Detect which cell encompasses the target text, then output its (X, Y) center coordinate. 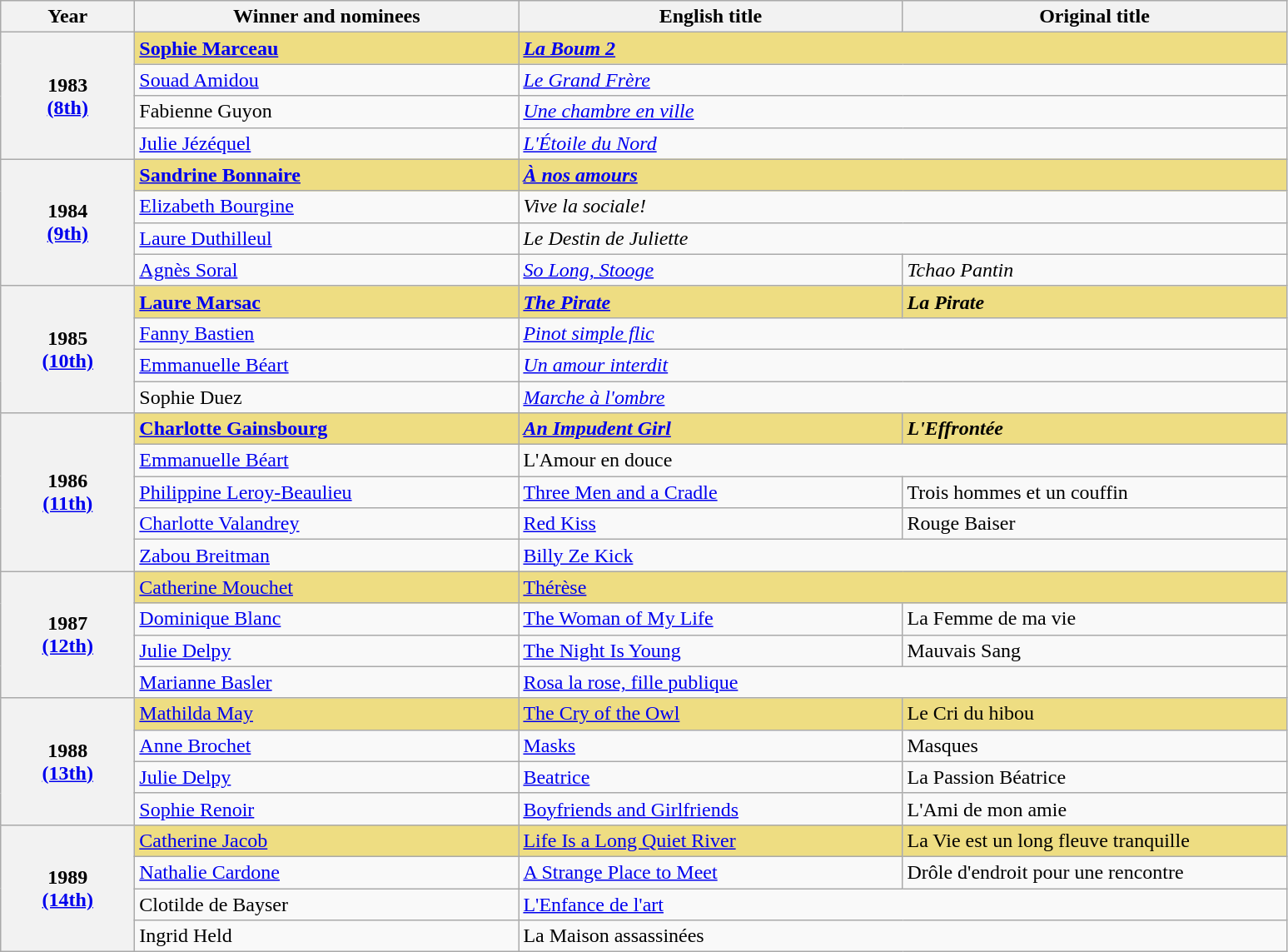
Year (68, 17)
La Boum 2 (903, 48)
Three Men and a Cradle (711, 492)
Agnès Soral (326, 270)
Dominique Blanc (326, 619)
1987(12th) (68, 635)
Masks (711, 745)
The Night Is Young (711, 650)
Zabou Breitman (326, 556)
L'Ami de mon amie (1094, 809)
Charlotte Gainsbourg (326, 429)
Catherine Mouchet (326, 587)
1985(10th) (68, 349)
L'Enfance de l'art (903, 904)
Le Grand Frère (903, 80)
Life Is a Long Quiet River (711, 840)
1984(9th) (68, 222)
Billy Ze Kick (903, 556)
Sophie Marceau (326, 48)
The Cry of the Owl (711, 714)
Laure Duthilleul (326, 238)
Ingrid Held (326, 936)
Souad Amidou (326, 80)
Mauvais Sang (1094, 650)
The Pirate (711, 302)
La Femme de ma vie (1094, 619)
Sophie Duez (326, 397)
Red Kiss (711, 524)
Drôle d'endroit pour une rencontre (1094, 872)
Anne Brochet (326, 745)
L'Effrontée (1094, 429)
Clotilde de Bayser (326, 904)
Thérèse (903, 587)
La Maison assassinées (903, 936)
Sandrine Bonnaire (326, 175)
L'Amour en douce (903, 461)
La Pirate (1094, 302)
Une chambre en ville (903, 112)
L'Étoile du Nord (903, 143)
La Passion Béatrice (1094, 777)
Marche à l'ombre (903, 397)
Winner and nominees (326, 17)
Original title (1094, 17)
Mathilda May (326, 714)
So Long, Stooge (711, 270)
Rosa la rose, fille publique (903, 682)
Masques (1094, 745)
1989(14th) (68, 888)
1988(13th) (68, 761)
Tchao Pantin (1094, 270)
Beatrice (711, 777)
English title (711, 17)
Julie Jézéquel (326, 143)
Le Cri du hibou (1094, 714)
Philippine Leroy-Beaulieu (326, 492)
The Woman of My Life (711, 619)
À nos amours (903, 175)
1986(11th) (68, 492)
Pinot simple flic (903, 333)
Nathalie Cardone (326, 872)
Un amour interdit (903, 365)
Fanny Bastien (326, 333)
A Strange Place to Meet (711, 872)
Le Destin de Juliette (903, 238)
Fabienne Guyon (326, 112)
An Impudent Girl (711, 429)
Sophie Renoir (326, 809)
Marianne Basler (326, 682)
Laure Marsac (326, 302)
1983(8th) (68, 96)
Vive la sociale! (903, 207)
Rouge Baiser (1094, 524)
Elizabeth Bourgine (326, 207)
Boyfriends and Girlfriends (711, 809)
Charlotte Valandrey (326, 524)
La Vie est un long fleuve tranquille (1094, 840)
Catherine Jacob (326, 840)
Trois hommes et un couffin (1094, 492)
